Return (x, y) of the center of cell containing provided text 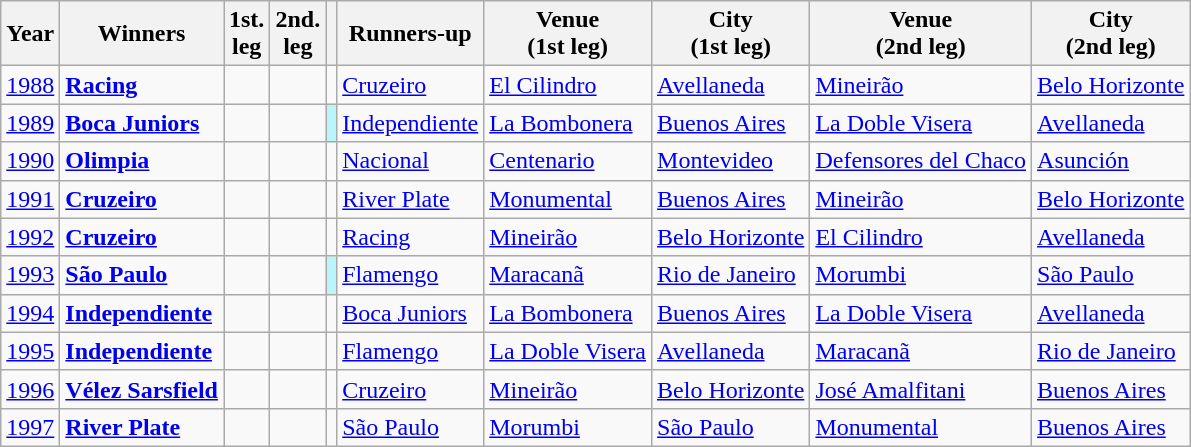
1st.leg (247, 34)
Venue (2nd leg) (921, 34)
1988 (30, 85)
1991 (30, 199)
1997 (30, 427)
1993 (30, 275)
Runners-up (410, 34)
Montevideo (731, 161)
1994 (30, 313)
Asunción (1111, 161)
Year (30, 34)
Winners (142, 34)
Olimpia (142, 161)
Venue (1st leg) (568, 34)
City (1st leg) (731, 34)
Nacional (410, 161)
Centenario (568, 161)
1989 (30, 123)
1992 (30, 237)
2nd.leg (298, 34)
Defensores del Chaco (921, 161)
José Amalfitani (921, 389)
Vélez Sarsfield (142, 389)
City (2nd leg) (1111, 34)
1990 (30, 161)
1995 (30, 351)
1996 (30, 389)
